Capture the cell that displays the provided text and extract its (x, y) central coordinate. 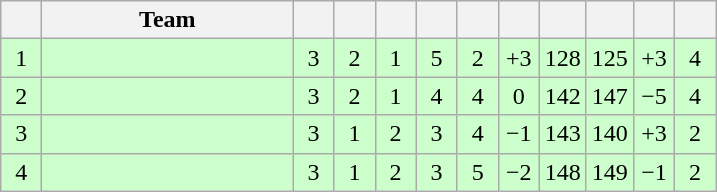
148 (562, 172)
−5 (654, 96)
140 (610, 134)
143 (562, 134)
125 (610, 58)
128 (562, 58)
Team (168, 20)
142 (562, 96)
147 (610, 96)
−2 (518, 172)
0 (518, 96)
149 (610, 172)
